Detect which cell encompasses the target text, then output its [X, Y] center coordinate. 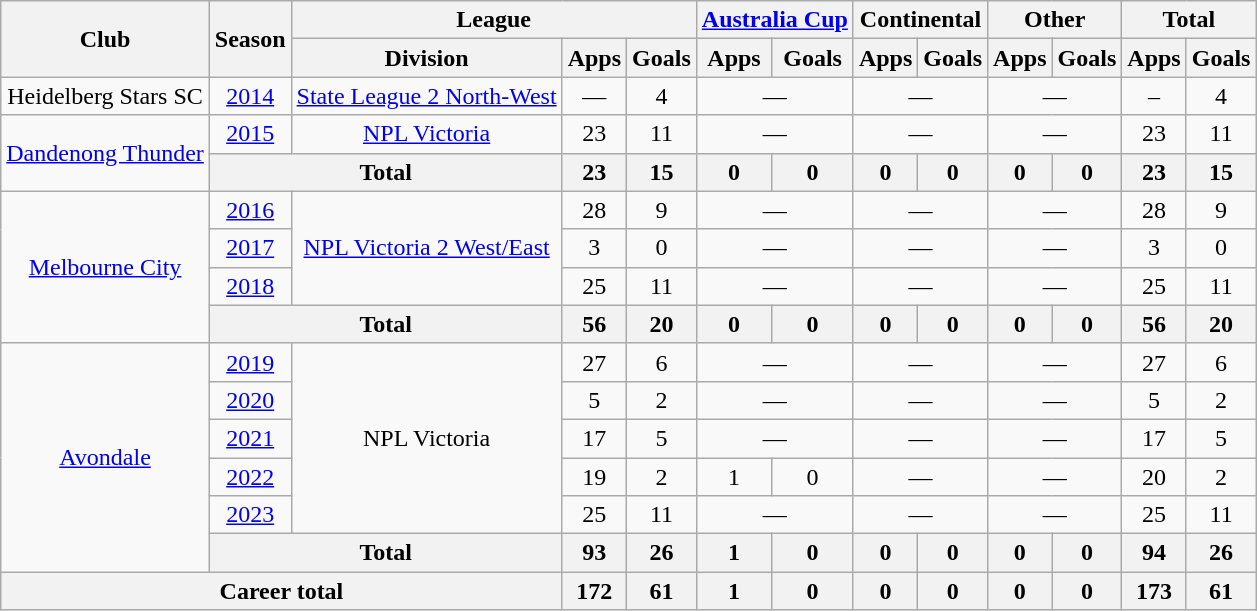
2018 [250, 286]
94 [1154, 553]
93 [594, 553]
2015 [250, 134]
Continental [920, 20]
State League 2 North-West [426, 96]
League [494, 20]
172 [594, 591]
2023 [250, 515]
Melbourne City [106, 267]
Division [426, 58]
2019 [250, 362]
2014 [250, 96]
2021 [250, 438]
Club [106, 39]
2020 [250, 400]
Career total [282, 591]
2017 [250, 248]
– [1154, 96]
2016 [250, 210]
2022 [250, 477]
Season [250, 39]
Other [1055, 20]
Australia Cup [774, 20]
Dandenong Thunder [106, 153]
19 [594, 477]
173 [1154, 591]
Avondale [106, 457]
Heidelberg Stars SC [106, 96]
NPL Victoria 2 West/East [426, 248]
